Scan for the cell matching the given text and deliver its [x, y] coordinate at center. 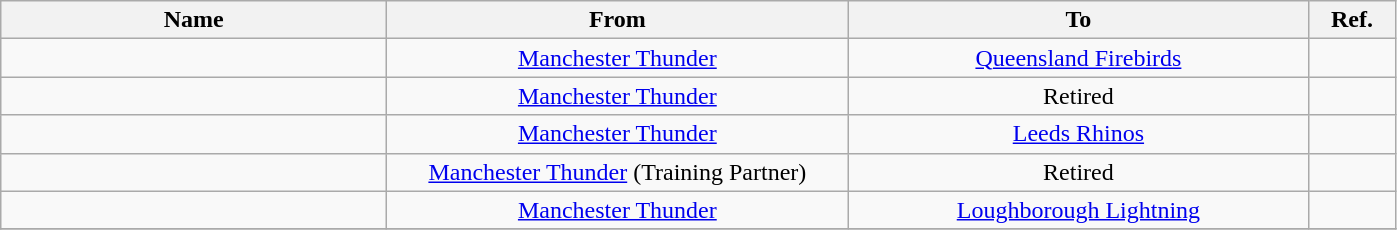
To [1078, 20]
Ref. [1352, 20]
Name [194, 20]
Leeds Rhinos [1078, 134]
From [618, 20]
Manchester Thunder (Training Partner) [618, 172]
Queensland Firebirds [1078, 58]
Loughborough Lightning [1078, 210]
